Locate the cell with the specified text and output its (X, Y) center coordinate. 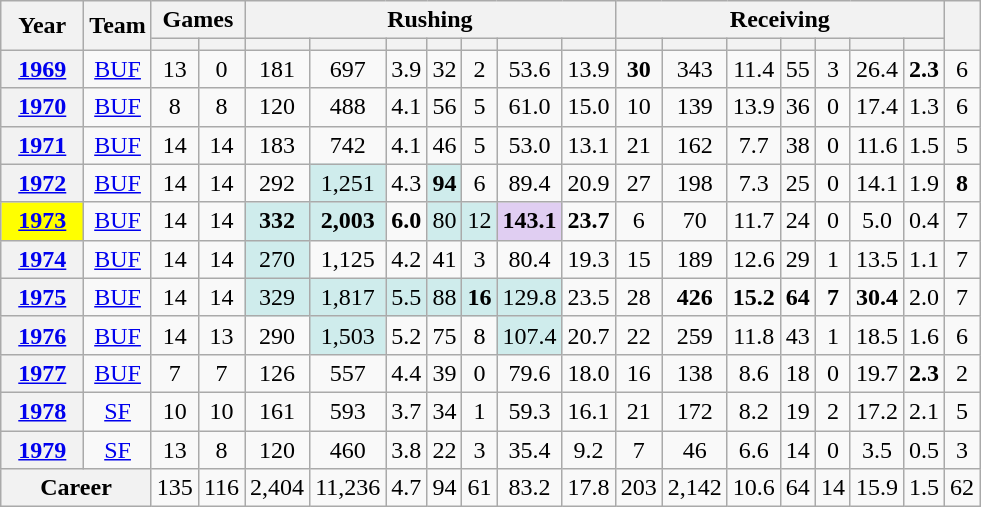
11.4 (754, 69)
27 (638, 183)
13.5 (876, 259)
17.4 (876, 107)
83.2 (530, 488)
18 (798, 373)
11.8 (754, 335)
742 (348, 145)
1979 (42, 449)
189 (694, 259)
1978 (42, 411)
139 (694, 107)
43 (798, 335)
0.4 (924, 221)
16.1 (588, 411)
11.6 (876, 145)
23.7 (588, 221)
9.2 (588, 449)
88 (444, 297)
19.3 (588, 259)
2.1 (924, 411)
11,236 (348, 488)
Career (76, 488)
259 (694, 335)
80.4 (530, 259)
1977 (42, 373)
1969 (42, 69)
181 (278, 69)
1.9 (924, 183)
4.3 (406, 183)
20.9 (588, 183)
75 (444, 335)
24 (798, 221)
1,817 (348, 297)
30.4 (876, 297)
55 (798, 69)
19 (798, 411)
5.5 (406, 297)
56 (444, 107)
36 (798, 107)
329 (278, 297)
162 (694, 145)
28 (638, 297)
3.7 (406, 411)
203 (638, 488)
89.4 (530, 183)
1975 (42, 297)
332 (278, 221)
3.5 (876, 449)
53.0 (530, 145)
12 (480, 221)
1974 (42, 259)
697 (348, 69)
593 (348, 411)
4.7 (406, 488)
61 (480, 488)
15 (638, 259)
14.1 (876, 183)
53.6 (530, 69)
15.0 (588, 107)
1.1 (924, 259)
290 (278, 335)
41 (444, 259)
7.3 (754, 183)
4.4 (406, 373)
172 (694, 411)
25 (798, 183)
107.4 (530, 335)
2,003 (348, 221)
1,125 (348, 259)
18.5 (876, 335)
129.8 (530, 297)
8.2 (754, 411)
15.9 (876, 488)
8.6 (754, 373)
135 (174, 488)
198 (694, 183)
39 (444, 373)
35.4 (530, 449)
Games (198, 20)
1.3 (924, 107)
3.8 (406, 449)
17.2 (876, 411)
1972 (42, 183)
126 (278, 373)
143.1 (530, 221)
116 (221, 488)
1971 (42, 145)
11.7 (754, 221)
79.6 (530, 373)
2.0 (924, 297)
12.6 (754, 259)
3.9 (406, 69)
6.6 (754, 449)
80 (444, 221)
2,142 (694, 488)
1,251 (348, 183)
10.6 (754, 488)
34 (444, 411)
23.5 (588, 297)
17.8 (588, 488)
20.7 (588, 335)
460 (348, 449)
4.2 (406, 259)
161 (278, 411)
1973 (42, 221)
557 (348, 373)
Team (118, 26)
1,503 (348, 335)
0.5 (924, 449)
6.0 (406, 221)
38 (798, 145)
70 (694, 221)
183 (278, 145)
26.4 (876, 69)
61.0 (530, 107)
32 (444, 69)
1976 (42, 335)
18.0 (588, 373)
488 (348, 107)
2,404 (278, 488)
343 (694, 69)
5.0 (876, 221)
30 (638, 69)
5.2 (406, 335)
29 (798, 259)
426 (694, 297)
Year (42, 26)
59.3 (530, 411)
19.7 (876, 373)
270 (278, 259)
15.2 (754, 297)
Receiving (780, 20)
62 (962, 488)
1970 (42, 107)
138 (694, 373)
7.7 (754, 145)
292 (278, 183)
13.1 (588, 145)
Rushing (430, 20)
1.6 (924, 335)
